Return the (X, Y) coordinate for the center point of the cell that contains the specified text.  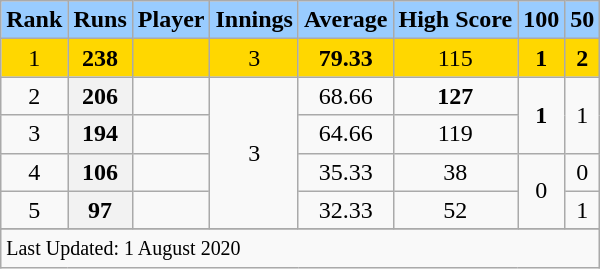
Average (346, 20)
35.33 (346, 172)
4 (34, 172)
Innings (254, 20)
194 (100, 134)
Rank (34, 20)
68.66 (346, 96)
119 (456, 134)
115 (456, 58)
5 (34, 210)
32.33 (346, 210)
Player (171, 20)
52 (456, 210)
238 (100, 58)
79.33 (346, 58)
206 (100, 96)
High Score (456, 20)
106 (100, 172)
Last Updated: 1 August 2020 (300, 248)
Runs (100, 20)
127 (456, 96)
64.66 (346, 134)
38 (456, 172)
50 (582, 20)
100 (542, 20)
97 (100, 210)
